Output the [X, Y] coordinate of the center of the cell containing the given text.  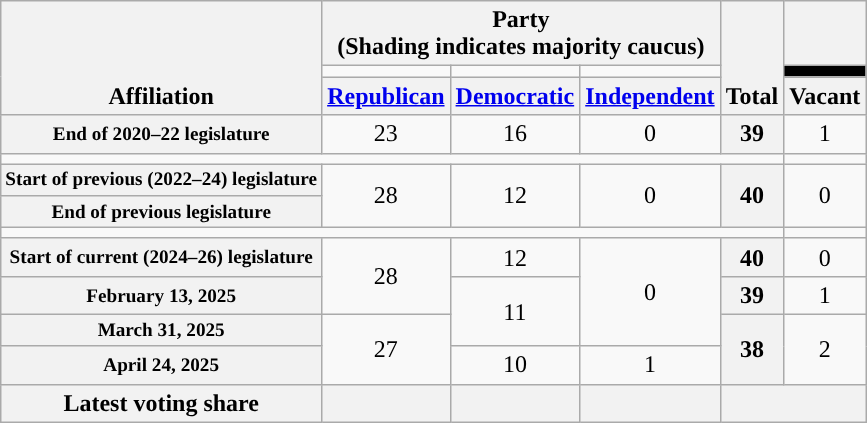
11 [515, 311]
16 [515, 134]
2 [825, 350]
38 [752, 350]
End of 2020–22 legislature [162, 134]
Vacant [825, 96]
Democratic [515, 96]
10 [515, 365]
23 [386, 134]
Republican [386, 96]
February 13, 2025 [162, 295]
Party (Shading indicates majority caucus) [522, 34]
27 [386, 350]
Start of previous (2022–24) legislature [162, 180]
April 24, 2025 [162, 365]
Start of current (2024–26) legislature [162, 257]
March 31, 2025 [162, 331]
Latest voting share [162, 403]
Total [752, 58]
Independent [650, 96]
Affiliation [162, 58]
End of previous legislature [162, 212]
